Detect which cell encompasses the target text, then output its [X, Y] center coordinate. 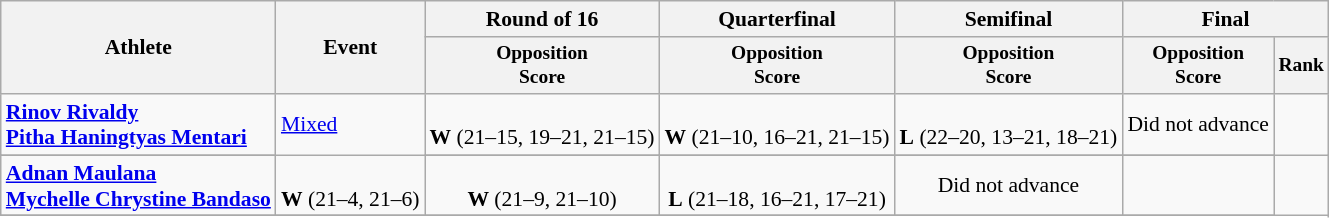
W (21–9, 21–10) [542, 186]
Athlete [138, 48]
W (21–10, 16–21, 21–15) [778, 124]
Quarterfinal [778, 19]
Semifinal [1009, 19]
W (21–4, 21–6) [350, 186]
Round of 16 [542, 19]
Rank [1302, 66]
W (21–15, 19–21, 21–15) [542, 124]
Rinov RivaldyPitha Haningtyas Mentari [138, 124]
Final [1225, 19]
L (21–18, 16–21, 17–21) [778, 186]
Adnan MaulanaMychelle Chrystine Bandaso [138, 186]
L (22–20, 13–21, 18–21) [1009, 124]
Event [350, 48]
Mixed [350, 124]
